For the text-containing cell, return its midpoint in [X, Y] coordinate format. 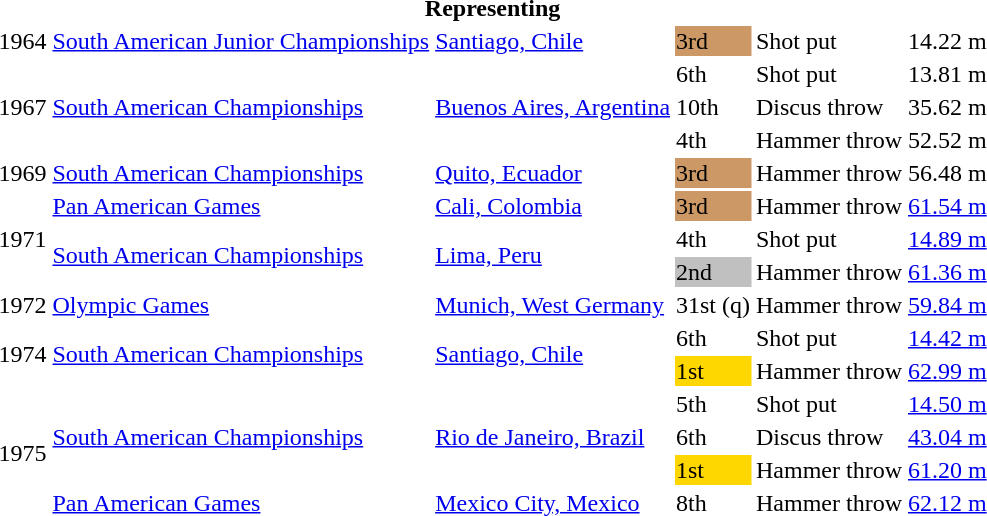
Rio de Janeiro, Brazil [553, 437]
Quito, Ecuador [553, 173]
31st (q) [714, 305]
Cali, Colombia [553, 206]
10th [714, 107]
Munich, West Germany [553, 305]
Buenos Aires, Argentina [553, 107]
5th [714, 404]
2nd [714, 272]
Olympic Games [241, 305]
Pan American Games [241, 206]
South American Junior Championships [241, 41]
Lima, Peru [553, 256]
